Provide the [X, Y] coordinate of the cell's center where the given text is located.  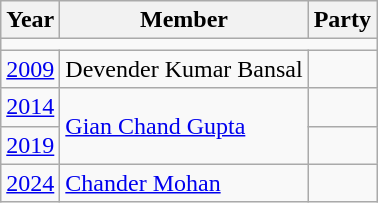
Party [342, 20]
2009 [30, 69]
2019 [30, 145]
Chander Mohan [184, 183]
Gian Chand Gupta [184, 126]
Year [30, 20]
Devender Kumar Bansal [184, 69]
2024 [30, 183]
Member [184, 20]
2014 [30, 107]
